Return the (X, Y) coordinate for the center point of the cell that contains the specified text.  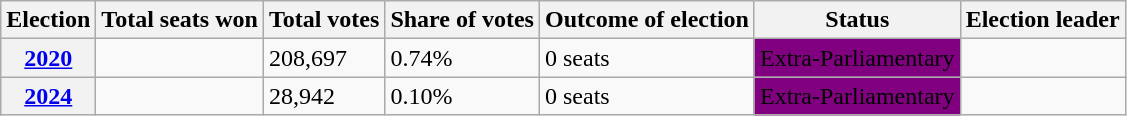
Election leader (1042, 20)
Share of votes (462, 20)
2024 (48, 96)
0.74% (462, 58)
208,697 (324, 58)
28,942 (324, 96)
Election (48, 20)
Outcome of election (646, 20)
Total seats won (180, 20)
Total votes (324, 20)
Status (857, 20)
0.10% (462, 96)
2020 (48, 58)
